Pinpoint the cell where the given text exists, returning its (X, Y) midpoint coordinate. 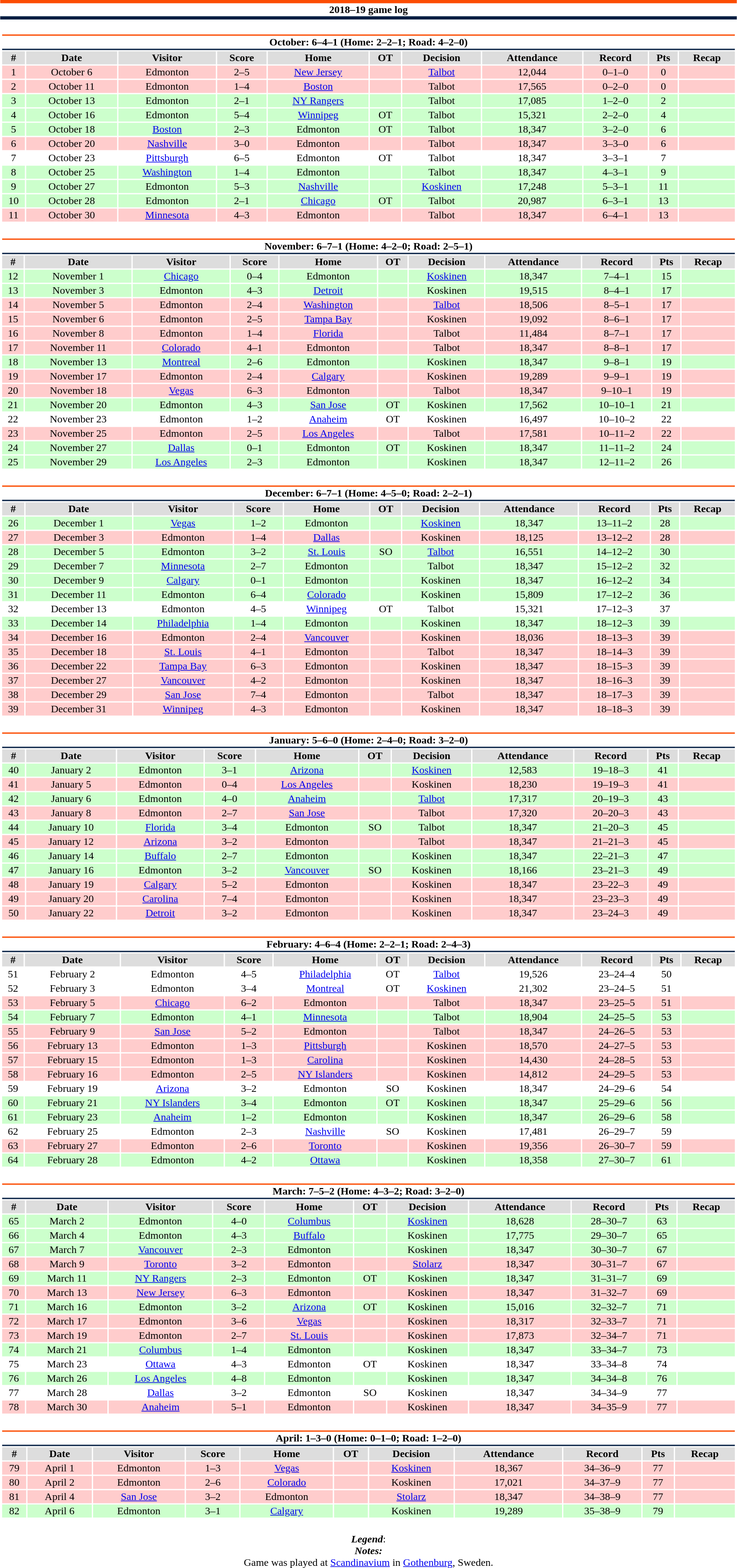
6–2 (249, 1003)
18–13–3 (614, 637)
October 28 (72, 201)
19,092 (533, 319)
12,044 (532, 72)
55 (13, 1032)
72 (14, 1321)
November 18 (78, 390)
October 11 (72, 86)
17,248 (532, 187)
14–12–2 (614, 552)
81 (14, 1497)
December 14 (79, 623)
December 7 (79, 566)
35–38–9 (602, 1511)
4–8 (239, 1378)
3–3–1 (616, 158)
January: 5–6–0 (Home: 2–4–0; Road: 3–2–0) (368, 740)
5–4 (242, 115)
19,356 (533, 1146)
20–19–3 (611, 799)
14,430 (533, 1060)
November 5 (78, 305)
21–20–3 (611, 827)
48 (13, 884)
January 8 (71, 813)
23–21–3 (611, 870)
26–29–7 (617, 1131)
17,320 (523, 813)
January 6 (71, 799)
March 11 (67, 1279)
2018–19 game log (368, 10)
18–15–3 (614, 666)
8–5–1 (617, 305)
12,583 (523, 770)
December 1 (79, 523)
26–30–7 (617, 1146)
February 15 (73, 1060)
18–16–3 (614, 681)
60 (13, 1103)
17,873 (520, 1336)
3 (13, 101)
23–22–3 (611, 884)
November 1 (78, 276)
35 (13, 652)
February 7 (73, 1017)
18–12–3 (614, 623)
10 (13, 201)
October 13 (72, 101)
December 16 (79, 637)
March 26 (67, 1378)
68 (14, 1264)
March: 7–5–2 (Home: 4–3–2; Road: 3–2–0) (368, 1191)
10–11–2 (617, 434)
15,016 (520, 1307)
January 10 (71, 827)
March 28 (67, 1393)
17,565 (532, 86)
20,987 (532, 201)
October 18 (72, 130)
8–8–1 (617, 348)
April 4 (60, 1497)
March 2 (67, 1221)
February 16 (73, 1074)
February 28 (73, 1160)
80 (14, 1482)
February 23 (73, 1117)
10–10–2 (617, 419)
November 11 (78, 348)
34–37–9 (602, 1482)
18–14–3 (614, 652)
17–12–2 (614, 595)
1 (13, 72)
November: 6–7–1 (Home: 4–2–0; Road: 2–5–1) (368, 246)
8–7–1 (617, 333)
15,809 (529, 595)
32–33–7 (609, 1321)
12 (13, 276)
March 16 (67, 1307)
19,515 (533, 291)
34–36–9 (602, 1468)
March 9 (67, 1264)
27–30–7 (617, 1160)
24–29–6 (617, 1089)
18 (13, 362)
December 13 (79, 609)
October 6 (72, 72)
October 30 (72, 215)
18–18–3 (614, 709)
December: 6–7–1 (Home: 4–5–0; Road: 2–2–1) (368, 493)
18,367 (508, 1468)
30–31–7 (609, 1264)
23–24–5 (617, 988)
31–32–7 (609, 1292)
March 21 (67, 1350)
27 (13, 538)
18,166 (523, 870)
23 (13, 434)
21–21–3 (611, 842)
January 12 (71, 842)
17,581 (533, 434)
March 30 (67, 1407)
33–34–7 (609, 1350)
March 13 (67, 1292)
20 (13, 390)
5 (13, 130)
23–24–4 (617, 974)
November 20 (78, 405)
18,358 (533, 1160)
32–32–7 (609, 1307)
18,036 (529, 637)
7–4–1 (617, 276)
April: 1–3–0 (Home: 0–1–0; Road: 1–2–0) (368, 1438)
1–2–0 (616, 101)
5–3 (242, 187)
12–11–2 (617, 462)
75 (14, 1364)
25 (13, 462)
February 3 (73, 988)
March 19 (67, 1336)
31–31–7 (609, 1279)
December 29 (79, 695)
42 (13, 799)
3–2–0 (616, 130)
8 (13, 172)
March 4 (67, 1235)
24–26–5 (617, 1032)
December 9 (79, 580)
34–38–9 (602, 1497)
24–29–5 (617, 1074)
23–23–3 (611, 899)
February 13 (73, 1045)
3–0 (242, 143)
28–30–7 (609, 1221)
18,506 (533, 305)
62 (13, 1131)
February 27 (73, 1146)
14 (13, 305)
November 17 (78, 377)
March 7 (67, 1250)
19–19–3 (611, 785)
April 6 (60, 1511)
20–20–3 (611, 813)
December 18 (79, 652)
February 25 (73, 1131)
14,812 (533, 1074)
82 (14, 1511)
December 11 (79, 595)
57 (13, 1060)
October 20 (72, 143)
January 22 (71, 913)
November 8 (78, 333)
23–24–3 (611, 913)
9–8–1 (617, 362)
9–9–1 (617, 377)
11–11–2 (617, 448)
23–25–5 (617, 1003)
8–6–1 (617, 319)
22–21–3 (611, 856)
66 (14, 1235)
October 23 (72, 158)
December 27 (79, 681)
17,317 (523, 799)
December 3 (79, 538)
February 9 (73, 1032)
17,562 (533, 405)
3–3–0 (616, 143)
38 (13, 695)
April 2 (60, 1482)
January 14 (71, 856)
March 23 (67, 1364)
64 (13, 1160)
17,021 (508, 1482)
70 (14, 1292)
November 29 (78, 462)
18,125 (529, 538)
34–34–8 (609, 1378)
16 (13, 333)
January 16 (71, 870)
16–12–2 (614, 580)
February 21 (73, 1103)
5–3–1 (616, 187)
2–2–0 (616, 115)
30–30–7 (609, 1250)
January 2 (71, 770)
18,628 (520, 1221)
17,085 (532, 101)
24–25–5 (617, 1017)
13–11–2 (614, 523)
18,570 (533, 1045)
25–29–6 (617, 1103)
46 (13, 856)
31 (13, 595)
17,481 (533, 1131)
18,230 (523, 785)
March 17 (67, 1321)
December 5 (79, 552)
21,302 (533, 988)
29 (13, 566)
6–5 (242, 158)
29–30–7 (609, 1235)
6–4 (258, 595)
April 1 (60, 1468)
November 6 (78, 319)
October 25 (72, 172)
February 5 (73, 1003)
December 31 (79, 709)
5–1 (239, 1407)
17,775 (520, 1235)
8–4–1 (617, 291)
February 19 (73, 1089)
0–2–0 (616, 86)
44 (13, 827)
November 25 (78, 434)
78 (14, 1407)
18,317 (520, 1321)
9–10–1 (617, 390)
October: 6–4–1 (Home: 2–2–1; Road: 4–2–0) (368, 42)
24–27–5 (617, 1045)
11,484 (533, 333)
32–34–7 (609, 1336)
February: 4–6–4 (Home: 2–2–1; Road: 2–4–3) (368, 945)
4–3–1 (616, 172)
19,526 (533, 974)
February 2 (73, 974)
34–35–9 (609, 1407)
November 3 (78, 291)
December 22 (79, 666)
October 16 (72, 115)
October 27 (72, 187)
18–17–3 (614, 695)
40 (13, 770)
34–34–9 (609, 1393)
0–1–0 (616, 72)
November 13 (78, 362)
18,904 (533, 1017)
January 19 (71, 884)
November 23 (78, 419)
November 27 (78, 448)
13–12–2 (614, 538)
16,497 (533, 419)
3–6 (239, 1321)
33 (13, 623)
16,551 (529, 552)
15–12–2 (614, 566)
January 20 (71, 899)
6–3–1 (616, 201)
19–18–3 (611, 770)
January 5 (71, 785)
33–34–8 (609, 1364)
17–12–3 (614, 609)
52 (13, 988)
10–10–1 (617, 405)
24–28–5 (617, 1060)
6–4–1 (616, 215)
26–29–6 (617, 1117)
